Find where the given text appears and provide that cell's center as (X, Y) coordinate. 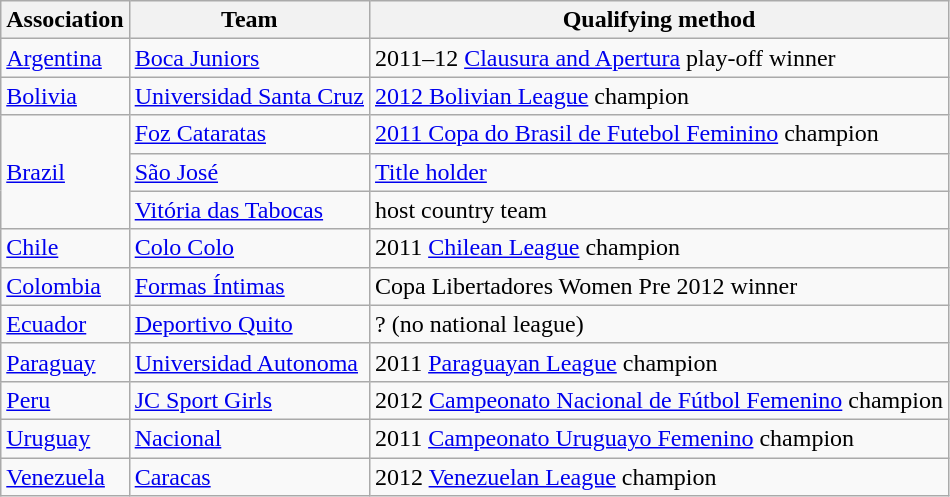
2011 Chilean League champion (660, 248)
JC Sport Girls (249, 400)
Team (249, 20)
Title holder (660, 172)
Formas Íntimas (249, 286)
2012 Venezuelan League champion (660, 477)
Foz Cataratas (249, 134)
Copa Libertadores Women Pre 2012 winner (660, 286)
Ecuador (65, 324)
Peru (65, 400)
Qualifying method (660, 20)
Colo Colo (249, 248)
Brazil (65, 172)
Boca Juniors (249, 58)
Uruguay (65, 438)
Nacional (249, 438)
2011 Copa do Brasil de Futebol Feminino champion (660, 134)
Vitória das Tabocas (249, 210)
2011 Campeonato Uruguayo Femenino champion (660, 438)
? (no national league) (660, 324)
Universidad Autonoma (249, 362)
Venezuela (65, 477)
Deportivo Quito (249, 324)
Bolivia (65, 96)
host country team (660, 210)
2011 Paraguayan League champion (660, 362)
Caracas (249, 477)
Association (65, 20)
2012 Bolivian League champion (660, 96)
Paraguay (65, 362)
Chile (65, 248)
São José (249, 172)
Argentina (65, 58)
Universidad Santa Cruz (249, 96)
2011–12 Clausura and Apertura play-off winner (660, 58)
2012 Campeonato Nacional de Fútbol Femenino champion (660, 400)
Colombia (65, 286)
